Provide the [x, y] coordinate of the cell's center where the given text is located.  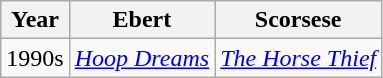
Scorsese [298, 20]
1990s [35, 58]
Hoop Dreams [142, 58]
Ebert [142, 20]
Year [35, 20]
The Horse Thief [298, 58]
